Determine the [x, y] coordinate at the center of the cell enclosing the given text.  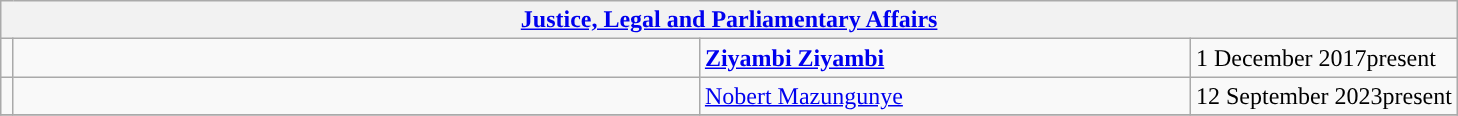
Justice, Legal and Parliamentary Affairs [730, 20]
Nobert Mazungunye [944, 96]
1 December 2017present [1324, 58]
12 September 2023present [1324, 96]
Ziyambi Ziyambi [944, 58]
